Pinpoint the cell where the given text exists, returning its [X, Y] midpoint coordinate. 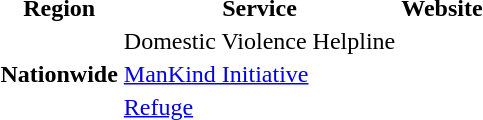
ManKind Initiative [259, 74]
Domestic Violence Helpline [259, 41]
